Extract the [x, y] coordinate from the center of the cell holding the provided text.  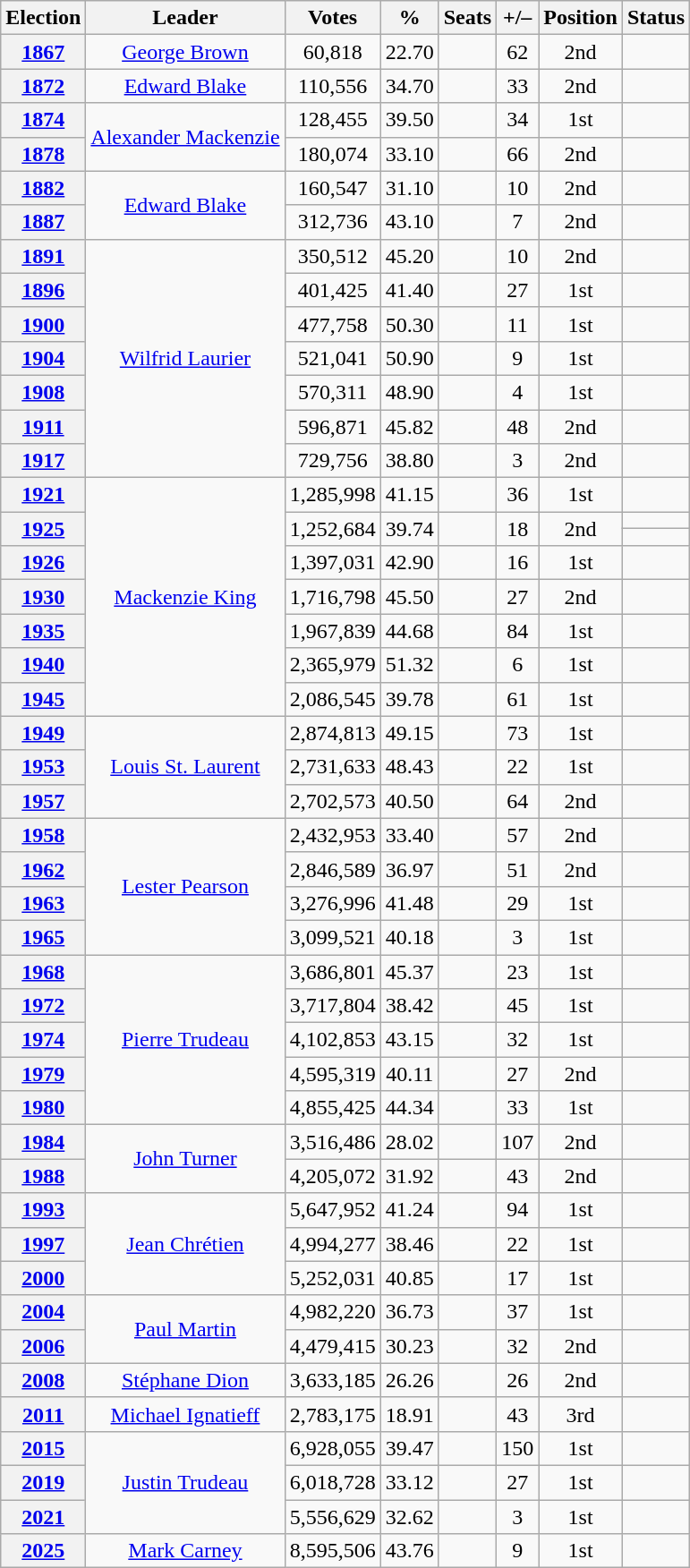
1974 [43, 1040]
33.40 [410, 835]
1,397,031 [333, 563]
1908 [43, 392]
84 [517, 631]
Stéphane Dion [185, 1380]
2,432,953 [333, 835]
2,846,589 [333, 869]
Mark Carney [185, 1551]
48.90 [410, 392]
4,855,425 [333, 1108]
1963 [43, 903]
17 [517, 1278]
7 [517, 222]
44.68 [410, 631]
33.12 [410, 1482]
5,252,031 [333, 1278]
Louis St. Laurent [185, 767]
6,018,728 [333, 1482]
160,547 [333, 188]
18.91 [410, 1414]
1891 [43, 256]
1887 [43, 222]
150 [517, 1448]
31.92 [410, 1176]
38.42 [410, 1006]
8,595,506 [333, 1551]
50.90 [410, 358]
41.48 [410, 903]
40.50 [410, 801]
Votes [333, 18]
11 [517, 324]
3,516,486 [333, 1142]
66 [517, 154]
1940 [43, 665]
16 [517, 563]
2015 [43, 1448]
43.15 [410, 1040]
41.15 [410, 495]
Alexander Mackenzie [185, 137]
5,556,629 [333, 1517]
39.74 [410, 529]
4,994,277 [333, 1244]
28.02 [410, 1142]
26 [517, 1380]
1997 [43, 1244]
1980 [43, 1108]
1,967,839 [333, 631]
Michael Ignatieff [185, 1414]
1972 [43, 1006]
1993 [43, 1210]
2021 [43, 1517]
3,686,801 [333, 971]
Seats [467, 18]
3,099,521 [333, 937]
350,512 [333, 256]
37 [517, 1312]
Justin Trudeau [185, 1482]
45.50 [410, 597]
43.10 [410, 222]
33.10 [410, 154]
128,455 [333, 120]
45 [517, 1006]
1935 [43, 631]
48 [517, 427]
2011 [43, 1414]
1872 [43, 86]
Election [43, 18]
1882 [43, 188]
1,716,798 [333, 597]
312,736 [333, 222]
2,086,545 [333, 699]
48.43 [410, 767]
2006 [43, 1346]
1988 [43, 1176]
39.47 [410, 1448]
1925 [43, 529]
38.46 [410, 1244]
51.32 [410, 665]
4,102,853 [333, 1040]
6 [517, 665]
2,731,633 [333, 767]
729,756 [333, 461]
Mackenzie King [185, 597]
1896 [43, 290]
110,556 [333, 86]
1957 [43, 801]
18 [517, 529]
3,717,804 [333, 1006]
38.80 [410, 461]
5,647,952 [333, 1210]
51 [517, 869]
2,783,175 [333, 1414]
4,982,220 [333, 1312]
29 [517, 903]
1958 [43, 835]
2025 [43, 1551]
3rd [581, 1414]
John Turner [185, 1159]
Position [581, 18]
1949 [43, 733]
34.70 [410, 86]
2008 [43, 1380]
3,633,185 [333, 1380]
60,818 [333, 52]
43.76 [410, 1551]
1878 [43, 154]
73 [517, 733]
94 [517, 1210]
32.62 [410, 1517]
1930 [43, 597]
30.23 [410, 1346]
41.24 [410, 1210]
4 [517, 392]
107 [517, 1142]
1,252,684 [333, 529]
1953 [43, 767]
1968 [43, 971]
45.37 [410, 971]
1984 [43, 1142]
+/– [517, 18]
1911 [43, 427]
George Brown [185, 52]
22.70 [410, 52]
2019 [43, 1482]
Status [655, 18]
40.85 [410, 1278]
49.15 [410, 733]
31.10 [410, 188]
401,425 [333, 290]
36 [517, 495]
1926 [43, 563]
36.73 [410, 1312]
39.50 [410, 120]
1904 [43, 358]
1874 [43, 120]
521,041 [333, 358]
6,928,055 [333, 1448]
64 [517, 801]
1945 [43, 699]
57 [517, 835]
Paul Martin [185, 1329]
40.11 [410, 1074]
Jean Chrétien [185, 1244]
39.78 [410, 699]
180,074 [333, 154]
Wilfrid Laurier [185, 358]
1,285,998 [333, 495]
2000 [43, 1278]
1979 [43, 1074]
2,874,813 [333, 733]
45.20 [410, 256]
61 [517, 699]
% [410, 18]
1867 [43, 52]
Lester Pearson [185, 886]
596,871 [333, 427]
4,205,072 [333, 1176]
2004 [43, 1312]
4,595,319 [333, 1074]
4,479,415 [333, 1346]
34 [517, 120]
40.18 [410, 937]
23 [517, 971]
1962 [43, 869]
2,365,979 [333, 665]
Pierre Trudeau [185, 1039]
26.26 [410, 1380]
42.90 [410, 563]
1965 [43, 937]
45.82 [410, 427]
36.97 [410, 869]
1917 [43, 461]
570,311 [333, 392]
2,702,573 [333, 801]
3,276,996 [333, 903]
62 [517, 52]
1900 [43, 324]
1921 [43, 495]
477,758 [333, 324]
44.34 [410, 1108]
50.30 [410, 324]
Leader [185, 18]
41.40 [410, 290]
